Determine the [x, y] coordinate at the center of the cell enclosing the given text.  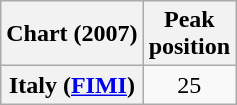
Peakposition [189, 34]
Chart (2007) [72, 34]
Italy (FIMI) [72, 85]
25 [189, 85]
